Output the (X, Y) coordinate of the center of the cell containing the given text.  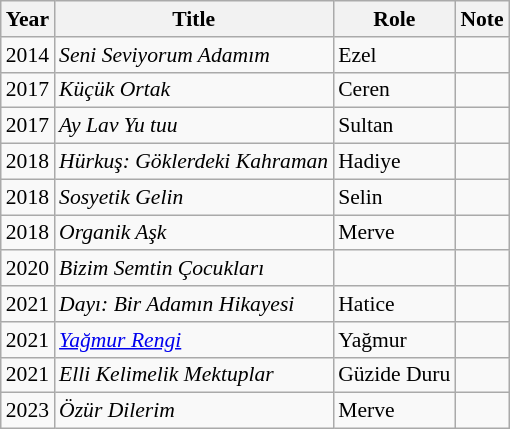
Dayı: Bir Adamın Hikayesi (194, 304)
2023 (28, 411)
2014 (28, 55)
Elli Kelimelik Mektuplar (194, 375)
Sosyetik Gelin (194, 197)
Bizim Semtin Çocukları (194, 269)
Sultan (394, 126)
Ay Lav Yu tuu (194, 126)
Year (28, 19)
Role (394, 19)
Özür Dilerim (194, 411)
Hürkuş: Göklerdeki Kahraman (194, 162)
2020 (28, 269)
Note (482, 19)
Güzide Duru (394, 375)
Title (194, 19)
Hatice (394, 304)
Selin (394, 197)
Ezel (394, 55)
Yağmur (394, 340)
Yağmur Rengi (194, 340)
Küçük Ortak (194, 90)
Ceren (394, 90)
Hadiye (394, 162)
Organik Aşk (194, 233)
Seni Seviyorum Adamım (194, 55)
